Determine the [x, y] coordinate at the center of the cell enclosing the given text.  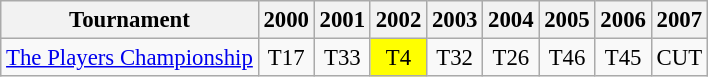
2005 [567, 20]
2001 [342, 20]
T26 [511, 58]
2003 [455, 20]
The Players Championship [130, 58]
2004 [511, 20]
2000 [286, 20]
2006 [623, 20]
2002 [398, 20]
T17 [286, 58]
T33 [342, 58]
2007 [679, 20]
T45 [623, 58]
T32 [455, 58]
Tournament [130, 20]
T46 [567, 58]
CUT [679, 58]
T4 [398, 58]
